Scan for the cell matching the given text and deliver its [x, y] coordinate at center. 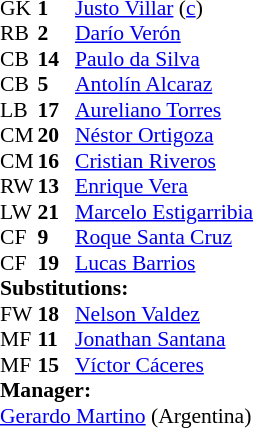
5 [57, 85]
Lucas Barrios [164, 263]
Manager: [126, 391]
15 [57, 365]
Antolín Alcaraz [164, 85]
11 [57, 339]
2 [57, 33]
Substitutions: [126, 289]
Paulo da Silva [164, 59]
18 [57, 314]
RB [19, 33]
Jonathan Santana [164, 339]
16 [57, 161]
Cristian Riveros [164, 161]
19 [57, 263]
RW [19, 187]
Nelson Valdez [164, 314]
Néstor Ortigoza [164, 135]
Aureliano Torres [164, 110]
9 [57, 237]
Enrique Vera [164, 187]
20 [57, 135]
Marcelo Estigarribia [164, 212]
LB [19, 110]
Víctor Cáceres [164, 365]
Roque Santa Cruz [164, 237]
14 [57, 59]
13 [57, 187]
FW [19, 314]
LW [19, 212]
21 [57, 212]
17 [57, 110]
Darío Verón [164, 33]
